From the cell containing the given text, extract its center point as [X, Y] coordinate. 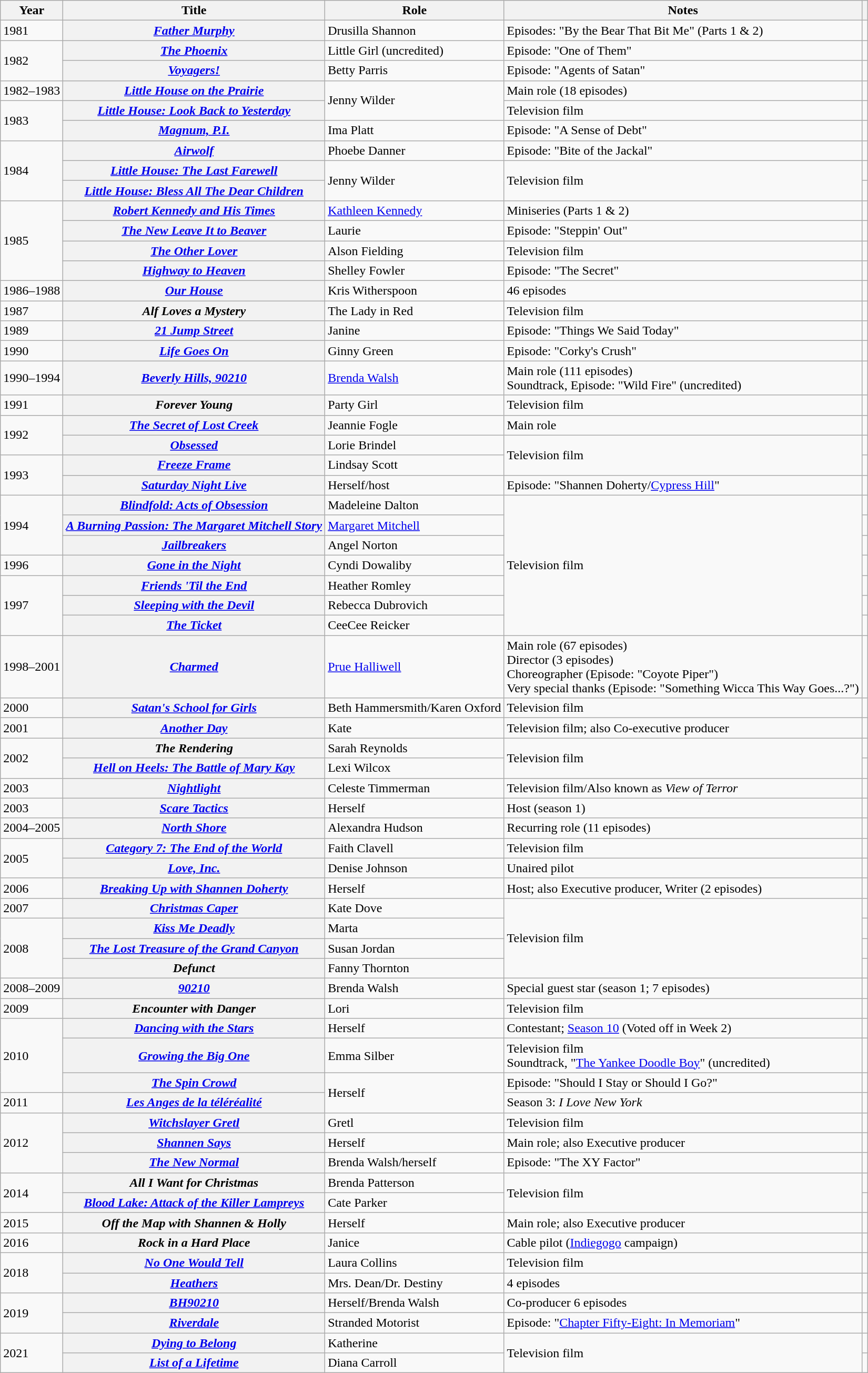
Episode: "One of Them" [683, 51]
Season 3: I Love New York [683, 1103]
Nightlight [194, 788]
Sleeping with the Devil [194, 605]
Alf Loves a Mystery [194, 311]
Defunct [194, 968]
Episode: "A Sense of Debt" [683, 130]
Television film/Also known as View of Terror [683, 788]
Laurie [415, 230]
Herself/Brenda Walsh [415, 1303]
1996 [32, 565]
Kathleen Kennedy [415, 210]
Emma Silber [415, 1055]
Another Day [194, 728]
21 Jump Street [194, 331]
Dancing with the Stars [194, 1028]
The Rendering [194, 748]
Episode: "The XY Factor" [683, 1163]
1982 [32, 60]
1981 [32, 31]
1990 [32, 351]
North Shore [194, 828]
Episode: "Should I Stay or Should I Go?" [683, 1083]
Stranded Motorist [415, 1323]
Lori [415, 1008]
The New Leave It to Beaver [194, 230]
1986–1988 [32, 291]
4 episodes [683, 1283]
1991 [32, 405]
The Secret of Lost Creek [194, 425]
The Lady in Red [415, 311]
The Other Lover [194, 251]
Kiss Me Deadly [194, 928]
Robert Kennedy and His Times [194, 210]
Episode: "Steppin' Out" [683, 230]
Highway to Heaven [194, 271]
CeeCee Reicker [415, 625]
Diana Carroll [415, 1363]
2015 [32, 1223]
Ima Platt [415, 130]
No One Would Tell [194, 1263]
1984 [32, 170]
2010 [32, 1055]
1994 [32, 525]
Angel Norton [415, 545]
Blindfold: Acts of Obsession [194, 505]
1983 [32, 120]
1992 [32, 435]
2001 [32, 728]
Main role (111 episodes)Soundtrack, Episode: "Wild Fire" (uncredited) [683, 378]
2000 [32, 708]
Shannen Says [194, 1143]
90210 [194, 988]
Little House: Bless All The Dear Children [194, 190]
Airwolf [194, 150]
1998–2001 [32, 667]
1982–1983 [32, 90]
2011 [32, 1103]
1987 [32, 311]
Beth Hammersmith/Karen Oxford [415, 708]
Unaired pilot [683, 868]
Gone in the Night [194, 565]
Janine [415, 331]
Janice [415, 1243]
Laura Collins [415, 1263]
All I Want for Christmas [194, 1183]
Our House [194, 291]
Encounter with Danger [194, 1008]
2006 [32, 888]
List of a Lifetime [194, 1363]
Kate [415, 728]
The New Normal [194, 1163]
Hell on Heels: The Battle of Mary Kay [194, 768]
Life Goes On [194, 351]
Episode: "The Secret" [683, 271]
Heather Romley [415, 585]
Off the Map with Shannen & Holly [194, 1223]
Scare Tactics [194, 808]
Lindsay Scott [415, 465]
Lexi Wilcox [415, 768]
Rock in a Hard Place [194, 1243]
Sarah Reynolds [415, 748]
46 episodes [683, 291]
2008 [32, 948]
Host (season 1) [683, 808]
Forever Young [194, 405]
Breaking Up with Shannen Doherty [194, 888]
Growing the Big One [194, 1055]
Faith Clavell [415, 848]
Episode: "Corky's Crush" [683, 351]
Ginny Green [415, 351]
BH90210 [194, 1303]
Gretl [415, 1123]
Les Anges de la téléréalité [194, 1103]
Little House: The Last Farewell [194, 170]
Main role [683, 425]
Herself/host [415, 485]
Television filmSoundtrack, "The Yankee Doodle Boy" (uncredited) [683, 1055]
Father Murphy [194, 31]
Recurring role (11 episodes) [683, 828]
Obsessed [194, 445]
Alson Fielding [415, 251]
Co-producer 6 episodes [683, 1303]
Magnum, P.I. [194, 130]
2005 [32, 858]
Miniseries (Parts 1 & 2) [683, 210]
Blood Lake: Attack of the Killer Lampreys [194, 1203]
Dying to Belong [194, 1343]
Television film; also Co-executive producer [683, 728]
Role [415, 11]
Heathers [194, 1283]
2021 [32, 1353]
Episode: "Things We Said Today" [683, 331]
Witchslayer Gretl [194, 1123]
Saturday Night Live [194, 485]
2014 [32, 1193]
2008–2009 [32, 988]
Contestant; Season 10 (Voted off in Week 2) [683, 1028]
Charmed [194, 667]
Mrs. Dean/Dr. Destiny [415, 1283]
Freeze Frame [194, 465]
1997 [32, 605]
Phoebe Danner [415, 150]
Episodes: "By the Bear That Bit Me" (Parts 1 & 2) [683, 31]
A Burning Passion: The Margaret Mitchell Story [194, 525]
Lorie Brindel [415, 445]
Shelley Fowler [415, 271]
2016 [32, 1243]
Main role (67 episodes)Director (3 episodes)Choreographer (Episode: "Coyote Piper")Very special thanks (Episode: "Something Wicca This Way Goes...?") [683, 667]
Special guest star (season 1; 7 episodes) [683, 988]
Kate Dove [415, 908]
1989 [32, 331]
Madeleine Dalton [415, 505]
Little Girl (uncredited) [415, 51]
Riverdale [194, 1323]
Margaret Mitchell [415, 525]
Susan Jordan [415, 948]
Christmas Caper [194, 908]
Episode: "Agents of Satan" [683, 70]
Jeannie Fogle [415, 425]
Episode: "Shannen Doherty/Cypress Hill" [683, 485]
Title [194, 11]
Friends 'Til the End [194, 585]
Prue Halliwell [415, 667]
Kris Witherspoon [415, 291]
2004–2005 [32, 828]
Cate Parker [415, 1203]
Rebecca Dubrovich [415, 605]
Brenda Patterson [415, 1183]
Episode: "Chapter Fifty-Eight: In Memoriam" [683, 1323]
2019 [32, 1313]
1985 [32, 240]
2012 [32, 1143]
Jailbreakers [194, 545]
Celeste Timmerman [415, 788]
Category 7: The End of the World [194, 848]
Party Girl [415, 405]
1993 [32, 475]
Main role (18 episodes) [683, 90]
Satan's School for Girls [194, 708]
1990–1994 [32, 378]
The Phoenix [194, 51]
The Ticket [194, 625]
Host; also Executive producer, Writer (2 episodes) [683, 888]
The Spin Crowd [194, 1083]
Year [32, 11]
Voyagers! [194, 70]
Cable pilot (Indiegogo campaign) [683, 1243]
Brenda Walsh/herself [415, 1163]
Little House: Look Back to Yesterday [194, 110]
Drusilla Shannon [415, 31]
2002 [32, 758]
Cyndi Dowaliby [415, 565]
Katherine [415, 1343]
Episode: "Bite of the Jackal" [683, 150]
Alexandra Hudson [415, 828]
Beverly Hills, 90210 [194, 378]
Marta [415, 928]
Betty Parris [415, 70]
Little House on the Prairie [194, 90]
2018 [32, 1273]
The Lost Treasure of the Grand Canyon [194, 948]
Denise Johnson [415, 868]
Fanny Thornton [415, 968]
2009 [32, 1008]
2007 [32, 908]
Love, Inc. [194, 868]
Notes [683, 11]
